Detect which cell encompasses the target text, then output its (x, y) center coordinate. 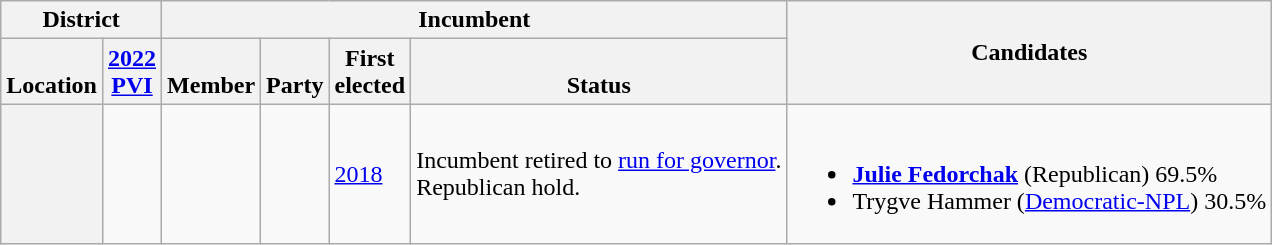
Incumbent retired to run for governor.Republican hold. (599, 174)
Incumbent (474, 20)
Julie Fedorchak (Republican) 69.5%Trygve Hammer (Democratic-NPL) 30.5% (1030, 174)
District (82, 20)
2022PVI (132, 72)
Candidates (1030, 52)
Status (599, 72)
Firstelected (370, 72)
Member (212, 72)
Party (295, 72)
2018 (370, 174)
Location (52, 72)
